From the cell containing the given text, extract its center point as (x, y) coordinate. 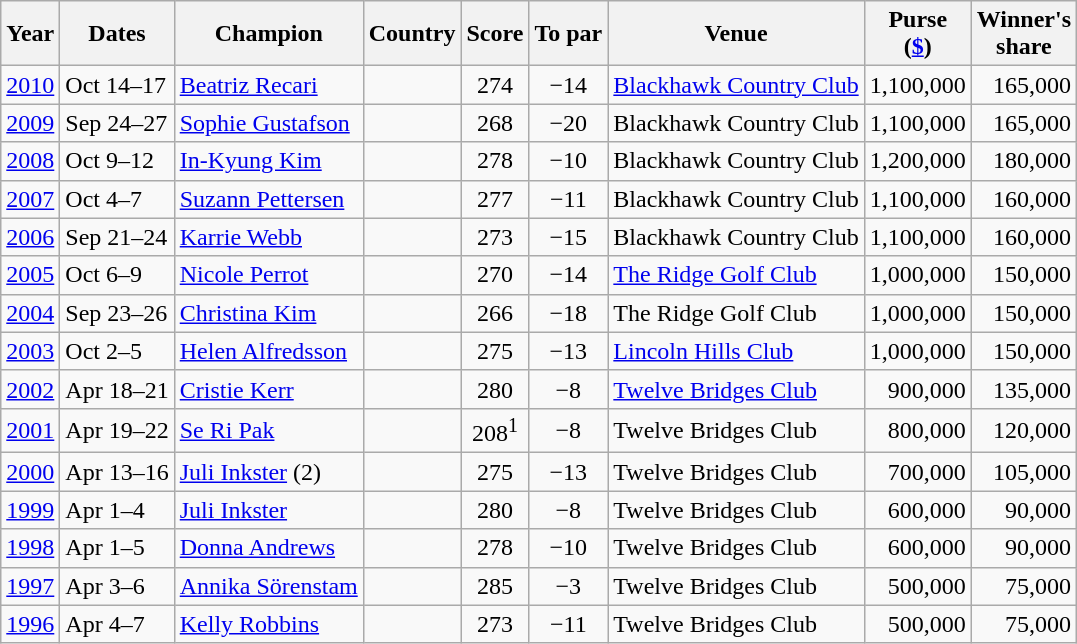
Oct 14–17 (117, 85)
Sophie Gustafson (268, 123)
Donna Andrews (268, 548)
2009 (30, 123)
Sep 23–26 (117, 313)
Oct 9–12 (117, 161)
277 (495, 199)
180,000 (1024, 161)
2006 (30, 237)
Annika Sörenstam (268, 586)
Nicole Perrot (268, 275)
274 (495, 85)
Cristie Kerr (268, 389)
Apr 13–16 (117, 472)
120,000 (1024, 430)
Apr 18–21 (117, 389)
Karrie Webb (268, 237)
2010 (30, 85)
1998 (30, 548)
−18 (568, 313)
2003 (30, 351)
Apr 3–6 (117, 586)
Apr 4–7 (117, 624)
To par (568, 34)
2081 (495, 430)
Suzann Pettersen (268, 199)
1996 (30, 624)
268 (495, 123)
Juli Inkster (268, 510)
135,000 (1024, 389)
Champion (268, 34)
285 (495, 586)
Dates (117, 34)
Year (30, 34)
2008 (30, 161)
800,000 (918, 430)
Oct 2–5 (117, 351)
1999 (30, 510)
2007 (30, 199)
1997 (30, 586)
Juli Inkster (2) (268, 472)
In-Kyung Kim (268, 161)
Country (412, 34)
−3 (568, 586)
Apr 19–22 (117, 430)
Sep 21–24 (117, 237)
2001 (30, 430)
Score (495, 34)
Apr 1–5 (117, 548)
Winner'sshare (1024, 34)
Purse($) (918, 34)
2004 (30, 313)
Kelly Robbins (268, 624)
−20 (568, 123)
Oct 6–9 (117, 275)
1,200,000 (918, 161)
2000 (30, 472)
Christina Kim (268, 313)
2002 (30, 389)
Apr 1–4 (117, 510)
105,000 (1024, 472)
Beatriz Recari (268, 85)
Venue (736, 34)
Helen Alfredsson (268, 351)
270 (495, 275)
266 (495, 313)
Lincoln Hills Club (736, 351)
Se Ri Pak (268, 430)
900,000 (918, 389)
−15 (568, 237)
700,000 (918, 472)
Sep 24–27 (117, 123)
2005 (30, 275)
Oct 4–7 (117, 199)
